Pinpoint the cell where the given text exists, returning its [X, Y] midpoint coordinate. 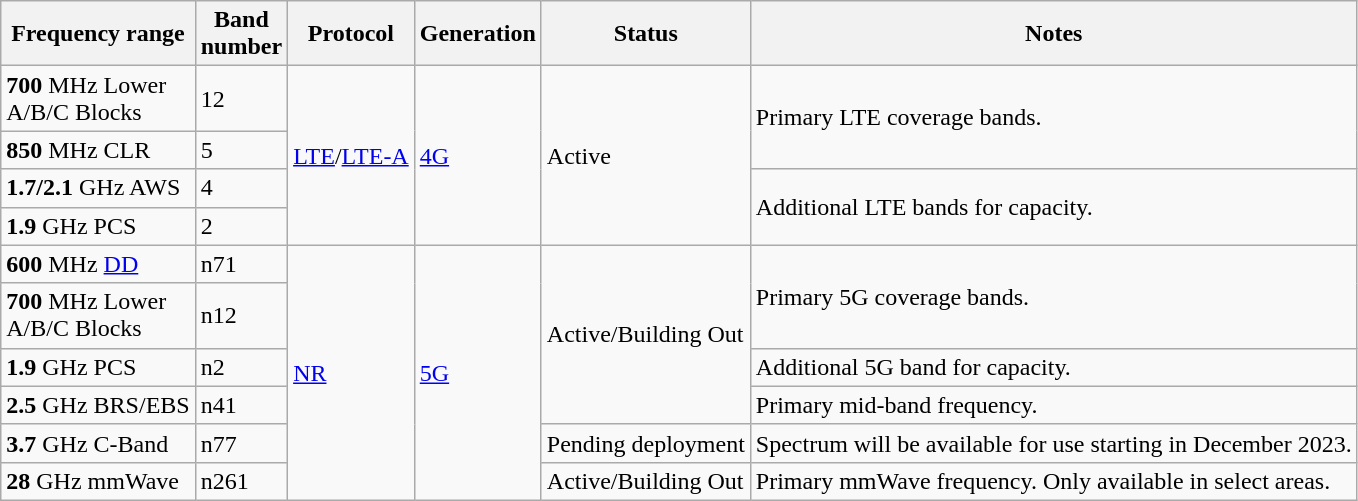
n71 [241, 264]
Spectrum will be available for use starting in December 2023. [1054, 443]
4 [241, 188]
Frequency range [98, 34]
n2 [241, 367]
2.5 GHz BRS/EBS [98, 405]
5G [478, 372]
4G [478, 156]
Primary mmWave frequency. Only available in select areas. [1054, 481]
n77 [241, 443]
NR [352, 372]
5 [241, 150]
600 MHz DD [98, 264]
1.7/2.1 GHz AWS [98, 188]
n261 [241, 481]
Bandnumber [241, 34]
12 [241, 98]
Active [646, 156]
Primary LTE coverage bands. [1054, 118]
3.7 GHz C-Band [98, 443]
Primary mid-band frequency. [1054, 405]
n41 [241, 405]
Additional 5G band for capacity. [1054, 367]
Notes [1054, 34]
850 MHz CLR [98, 150]
LTE/LTE-A [352, 156]
Additional LTE bands for capacity. [1054, 207]
Generation [478, 34]
Pending deployment [646, 443]
Protocol [352, 34]
28 GHz mmWave [98, 481]
Status [646, 34]
2 [241, 226]
Primary 5G coverage bands. [1054, 296]
n12 [241, 316]
